Find where the given text appears and provide that cell's center as (x, y) coordinate. 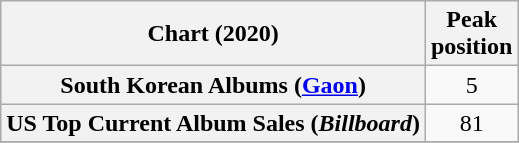
5 (471, 85)
Chart (2020) (214, 34)
Peakposition (471, 34)
81 (471, 123)
South Korean Albums (Gaon) (214, 85)
US Top Current Album Sales (Billboard) (214, 123)
